Extract the [x, y] coordinate from the center of the cell holding the provided text.  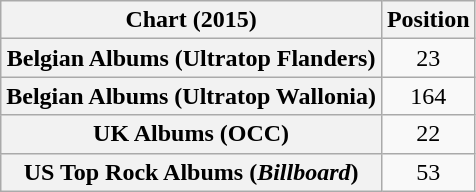
Belgian Albums (Ultratop Wallonia) [192, 96]
Position [428, 20]
Belgian Albums (Ultratop Flanders) [192, 58]
53 [428, 172]
UK Albums (OCC) [192, 134]
23 [428, 58]
Chart (2015) [192, 20]
22 [428, 134]
164 [428, 96]
US Top Rock Albums (Billboard) [192, 172]
